Search for the cell housing the specified text and yield its [x, y] center coordinate. 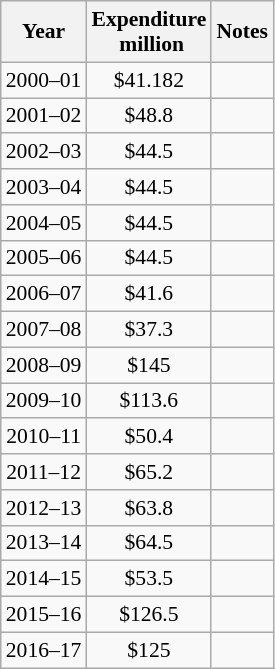
2014–15 [44, 579]
Year [44, 32]
2006–07 [44, 294]
2015–16 [44, 615]
$53.5 [148, 579]
$64.5 [148, 543]
2012–13 [44, 508]
$125 [148, 650]
2004–05 [44, 223]
2001–02 [44, 116]
$37.3 [148, 330]
$48.8 [148, 116]
$65.2 [148, 472]
2002–03 [44, 152]
2013–14 [44, 543]
$50.4 [148, 437]
2007–08 [44, 330]
$126.5 [148, 615]
2005–06 [44, 258]
$41.6 [148, 294]
2008–09 [44, 365]
$113.6 [148, 401]
Notes [242, 32]
2009–10 [44, 401]
Expenditure million [148, 32]
$145 [148, 365]
$63.8 [148, 508]
2016–17 [44, 650]
2011–12 [44, 472]
2003–04 [44, 187]
$41.182 [148, 80]
2010–11 [44, 437]
2000–01 [44, 80]
